Find where the given text appears and provide that cell's center as (X, Y) coordinate. 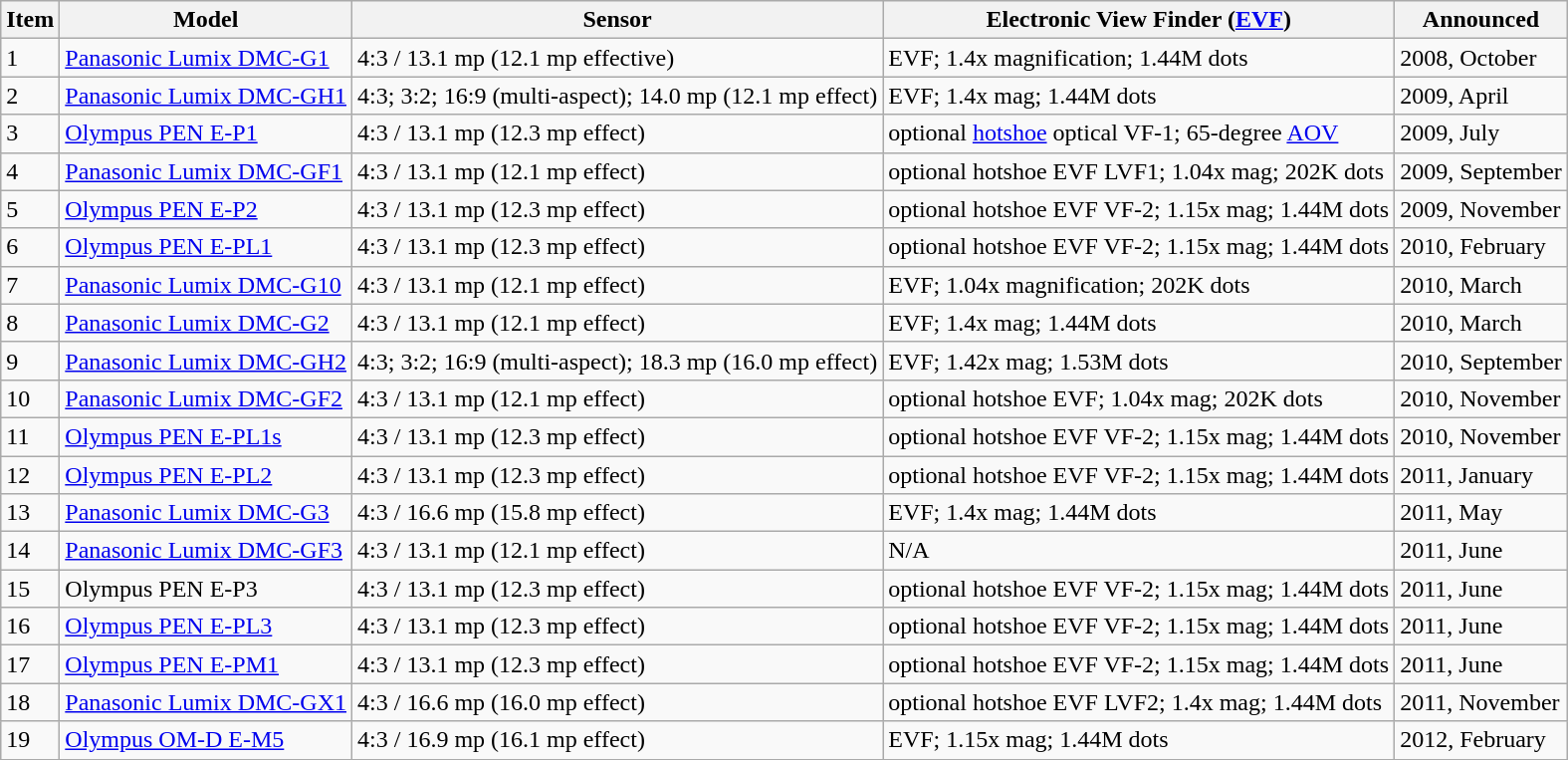
Sensor (617, 20)
Olympus PEN E-P2 (206, 209)
Olympus OM-D E-M5 (206, 740)
4 (30, 171)
2009, September (1481, 171)
10 (30, 398)
2010, September (1481, 361)
Olympus PEN E-PM1 (206, 664)
2011, May (1481, 513)
6 (30, 247)
EVF; 1.04x magnification; 202K dots (1139, 285)
4:3; 3:2; 16:9 (multi-aspect); 14.0 mp (12.1 mp effect) (617, 96)
4:3 / 16.6 mp (16.0 mp effect) (617, 702)
16 (30, 627)
12 (30, 475)
Olympus PEN E-PL3 (206, 627)
3 (30, 133)
optional hotshoe optical VF-1; 65-degree AOV (1139, 133)
2012, February (1481, 740)
optional hotshoe EVF LVF1; 1.04x mag; 202K dots (1139, 171)
2009, July (1481, 133)
8 (30, 323)
2011, November (1481, 702)
Olympus PEN E-PL2 (206, 475)
4:3 / 16.6 mp (15.8 mp effect) (617, 513)
Panasonic Lumix DMC-G3 (206, 513)
2009, April (1481, 96)
Panasonic Lumix DMC-GH2 (206, 361)
4:3 / 16.9 mp (16.1 mp effect) (617, 740)
4:3; 3:2; 16:9 (multi-aspect); 18.3 mp (16.0 mp effect) (617, 361)
Panasonic Lumix DMC-G2 (206, 323)
Panasonic Lumix DMC-GF3 (206, 551)
2011, January (1481, 475)
19 (30, 740)
15 (30, 589)
Olympus PEN E-PL1 (206, 247)
2008, October (1481, 58)
Olympus PEN E-P1 (206, 133)
2 (30, 96)
9 (30, 361)
N/A (1139, 551)
EVF; 1.42x mag; 1.53M dots (1139, 361)
2009, November (1481, 209)
Panasonic Lumix DMC-G10 (206, 285)
Panasonic Lumix DMC-G1 (206, 58)
optional hotshoe EVF LVF2; 1.4x mag; 1.44M dots (1139, 702)
13 (30, 513)
Panasonic Lumix DMC-GX1 (206, 702)
Olympus PEN E-P3 (206, 589)
Panasonic Lumix DMC-GH1 (206, 96)
5 (30, 209)
2010, February (1481, 247)
Electronic View Finder (EVF) (1139, 20)
18 (30, 702)
7 (30, 285)
Panasonic Lumix DMC-GF2 (206, 398)
optional hotshoe EVF; 1.04x mag; 202K dots (1139, 398)
Model (206, 20)
14 (30, 551)
11 (30, 436)
Olympus PEN E-PL1s (206, 436)
4:3 / 13.1 mp (12.1 mp effective) (617, 58)
1 (30, 58)
EVF; 1.4x magnification; 1.44M dots (1139, 58)
Panasonic Lumix DMC-GF1 (206, 171)
Item (30, 20)
17 (30, 664)
Announced (1481, 20)
EVF; 1.15x mag; 1.44M dots (1139, 740)
